Scan for the cell matching the given text and deliver its [x, y] coordinate at center. 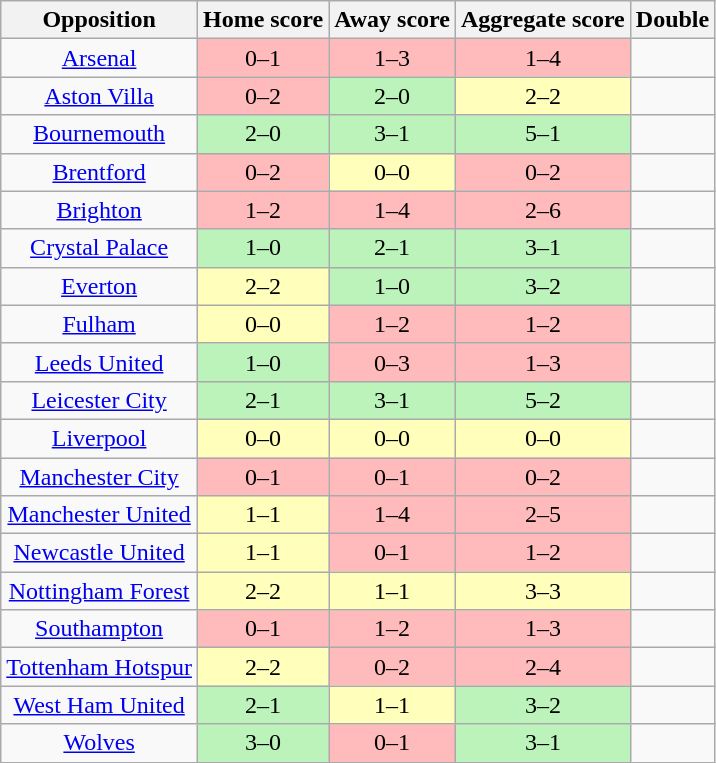
West Ham United [100, 705]
Leeds United [100, 362]
0–3 [392, 362]
Opposition [100, 20]
3–0 [262, 743]
5–1 [544, 134]
Bournemouth [100, 134]
Brighton [100, 210]
Brentford [100, 172]
Manchester United [100, 515]
Everton [100, 286]
Newcastle United [100, 553]
3–3 [544, 591]
2–4 [544, 667]
Liverpool [100, 438]
Double [672, 20]
Arsenal [100, 58]
Away score [392, 20]
Home score [262, 20]
Aggregate score [544, 20]
Fulham [100, 324]
Leicester City [100, 400]
Crystal Palace [100, 248]
Tottenham Hotspur [100, 667]
Wolves [100, 743]
2–6 [544, 210]
Nottingham Forest [100, 591]
Aston Villa [100, 96]
Southampton [100, 629]
Manchester City [100, 477]
2–5 [544, 515]
5–2 [544, 400]
